Provide the (x, y) coordinate of the cell's center where the given text is located.  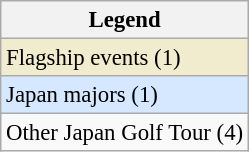
Japan majors (1) (125, 95)
Other Japan Golf Tour (4) (125, 133)
Flagship events (1) (125, 58)
Legend (125, 20)
